Return [x, y] of the center of cell containing provided text 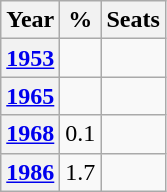
% [80, 20]
1986 [30, 172]
Seats [133, 20]
Year [30, 20]
1953 [30, 58]
0.1 [80, 134]
1.7 [80, 172]
1968 [30, 134]
1965 [30, 96]
